Return [X, Y] of the center of cell containing provided text 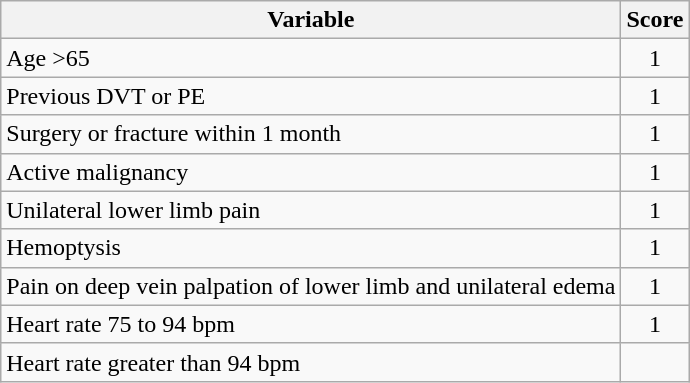
Heart rate greater than 94 bpm [311, 362]
Unilateral lower limb pain [311, 210]
Active malignancy [311, 172]
Previous DVT or PE [311, 96]
Hemoptysis [311, 248]
Surgery or fracture within 1 month [311, 134]
Variable [311, 20]
Score [655, 20]
Pain on deep vein palpation of lower limb and unilateral edema [311, 286]
Age >65 [311, 58]
Heart rate 75 to 94 bpm [311, 324]
